Detect which cell encompasses the target text, then output its (x, y) center coordinate. 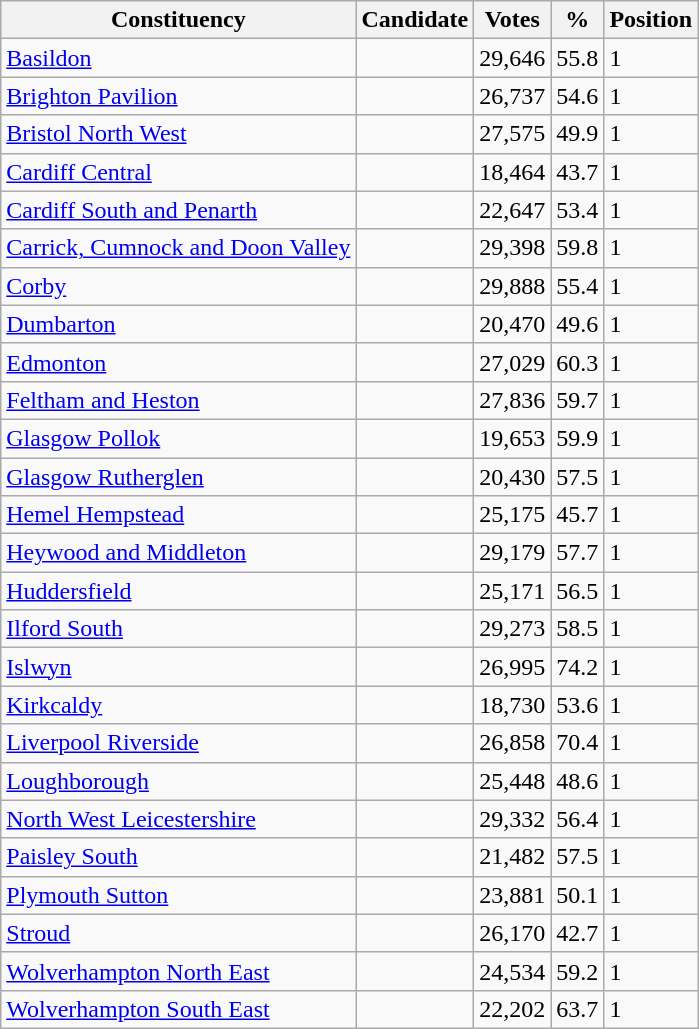
Bristol North West (178, 134)
54.6 (578, 96)
Dumbarton (178, 324)
Liverpool Riverside (178, 743)
Stroud (178, 933)
Islwyn (178, 667)
26,170 (512, 933)
59.8 (578, 248)
Hemel Hempstead (178, 515)
Plymouth Sutton (178, 895)
18,730 (512, 705)
Wolverhampton North East (178, 971)
57.7 (578, 553)
Glasgow Rutherglen (178, 477)
59.2 (578, 971)
60.3 (578, 362)
63.7 (578, 1009)
19,653 (512, 438)
Edmonton (178, 362)
53.6 (578, 705)
29,179 (512, 553)
55.8 (578, 58)
Ilford South (178, 629)
56.4 (578, 819)
Huddersfield (178, 591)
Feltham and Heston (178, 400)
27,575 (512, 134)
Wolverhampton South East (178, 1009)
23,881 (512, 895)
29,273 (512, 629)
27,029 (512, 362)
Heywood and Middleton (178, 553)
43.7 (578, 172)
25,448 (512, 781)
59.7 (578, 400)
55.4 (578, 286)
Cardiff Central (178, 172)
25,175 (512, 515)
29,888 (512, 286)
45.7 (578, 515)
49.9 (578, 134)
53.4 (578, 210)
22,647 (512, 210)
42.7 (578, 933)
26,995 (512, 667)
29,646 (512, 58)
20,430 (512, 477)
Position (651, 20)
Corby (178, 286)
29,398 (512, 248)
59.9 (578, 438)
49.6 (578, 324)
22,202 (512, 1009)
Votes (512, 20)
70.4 (578, 743)
Brighton Pavilion (178, 96)
North West Leicestershire (178, 819)
18,464 (512, 172)
56.5 (578, 591)
Paisley South (178, 857)
21,482 (512, 857)
27,836 (512, 400)
Candidate (415, 20)
58.5 (578, 629)
Loughborough (178, 781)
26,858 (512, 743)
Carrick, Cumnock and Doon Valley (178, 248)
25,171 (512, 591)
20,470 (512, 324)
Basildon (178, 58)
50.1 (578, 895)
29,332 (512, 819)
26,737 (512, 96)
Kirkcaldy (178, 705)
Glasgow Pollok (178, 438)
48.6 (578, 781)
24,534 (512, 971)
74.2 (578, 667)
Cardiff South and Penarth (178, 210)
% (578, 20)
Constituency (178, 20)
